Output the [x, y] coordinate of the center of the cell containing the given text.  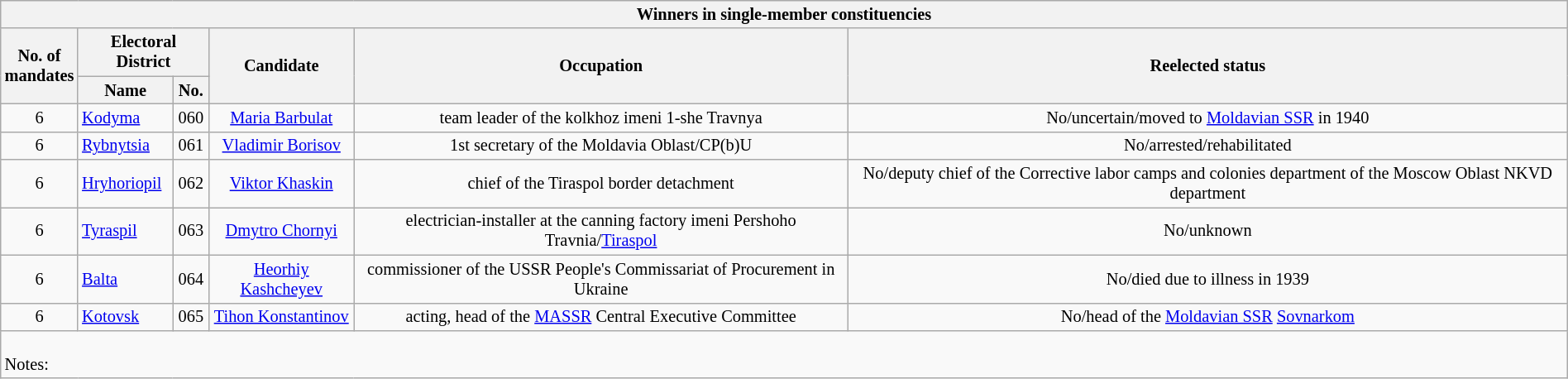
team leader of the kolkhoz imeni 1-she Travnya [601, 118]
Balta [126, 279]
1st secretary of the Moldavia Oblast/CP(b)U [601, 146]
No/uncertain/moved to Moldavian SSR in 1940 [1207, 118]
No/arrested/rehabilitated [1207, 146]
No/head of the Moldavian SSR Sovnarkom [1207, 317]
Tyraspil [126, 231]
Name [126, 90]
065 [191, 317]
063 [191, 231]
Winners in single-member constituencies [784, 14]
061 [191, 146]
Reelected status [1207, 66]
No. [191, 90]
Occupation [601, 66]
Tihon Konstantinov [281, 317]
No/unknown [1207, 231]
acting, head of the MASSR Central Executive Committee [601, 317]
064 [191, 279]
No/died due to illness in 1939 [1207, 279]
Viktor Khaskin [281, 184]
060 [191, 118]
commissioner of the USSR People's Commissariat of Procurement in Ukraine [601, 279]
No. of mandates [40, 66]
Heorhiy Kashcheyev [281, 279]
Kodyma [126, 118]
No/deputy chief of the Corrective labor camps and colonies department of the Moscow Oblast NKVD department [1207, 184]
Vladimir Borisov [281, 146]
Rybnytsia [126, 146]
Hryhoriopil [126, 184]
chief of the Tiraspol border detachment [601, 184]
Maria Barbulat [281, 118]
Electoral District [143, 52]
Dmytro Chornyi [281, 231]
electrician-installer at the canning factory imeni Pershoho Travnia/Tiraspol [601, 231]
Notes: [784, 354]
Candidate [281, 66]
062 [191, 184]
Kotovsk [126, 317]
